Extract the [x, y] coordinate from the center of the cell holding the provided text.  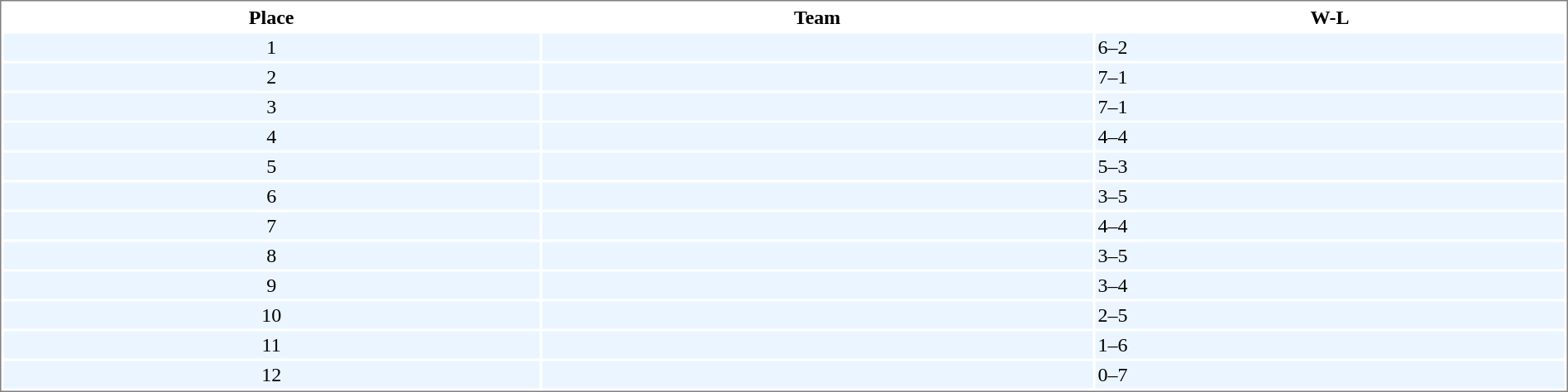
11 [271, 344]
9 [271, 284]
1–6 [1330, 344]
10 [271, 314]
6–2 [1330, 46]
4 [271, 136]
5–3 [1330, 165]
8 [271, 255]
0–7 [1330, 374]
2 [271, 76]
Place [271, 17]
6 [271, 195]
7 [271, 225]
12 [271, 374]
2–5 [1330, 314]
1 [271, 46]
W-L [1330, 17]
5 [271, 165]
Team [817, 17]
3–4 [1330, 284]
3 [271, 106]
